From the cell containing the given text, extract its center point as (X, Y) coordinate. 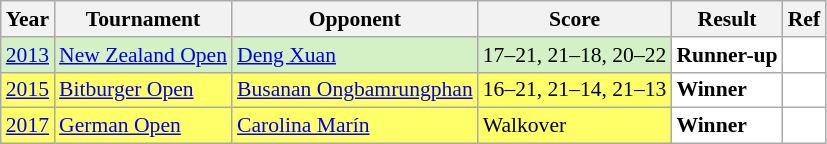
German Open (143, 126)
2013 (28, 55)
Busanan Ongbamrungphan (355, 90)
2015 (28, 90)
Deng Xuan (355, 55)
Runner-up (726, 55)
2017 (28, 126)
Score (575, 19)
Year (28, 19)
Ref (804, 19)
Carolina Marín (355, 126)
Bitburger Open (143, 90)
Result (726, 19)
New Zealand Open (143, 55)
Tournament (143, 19)
Opponent (355, 19)
16–21, 21–14, 21–13 (575, 90)
17–21, 21–18, 20–22 (575, 55)
Walkover (575, 126)
